Detect which cell encompasses the target text, then output its (x, y) center coordinate. 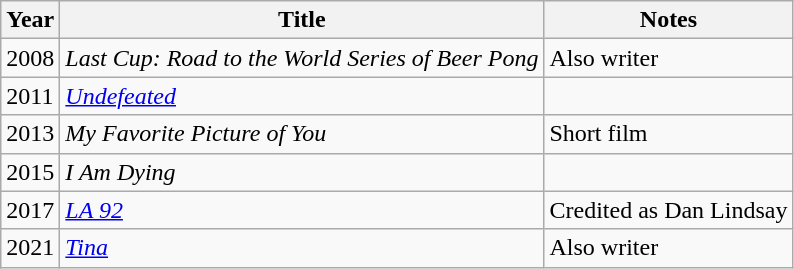
2008 (30, 58)
Credited as Dan Lindsay (668, 210)
I Am Dying (302, 172)
My Favorite Picture of You (302, 134)
Tina (302, 248)
2013 (30, 134)
2015 (30, 172)
Title (302, 20)
Last Cup: Road to the World Series of Beer Pong (302, 58)
2011 (30, 96)
Short film (668, 134)
LA 92 (302, 210)
2017 (30, 210)
Undefeated (302, 96)
Notes (668, 20)
Year (30, 20)
2021 (30, 248)
